Output the [X, Y] coordinate of the center of the cell containing the given text.  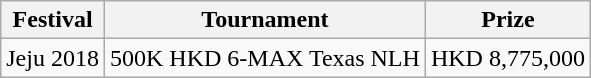
Prize [508, 20]
HKD 8,775,000 [508, 58]
500K HKD 6-MAX Texas NLH [264, 58]
Festival [53, 20]
Tournament [264, 20]
Jeju 2018 [53, 58]
